Capture the cell that displays the provided text and extract its [x, y] central coordinate. 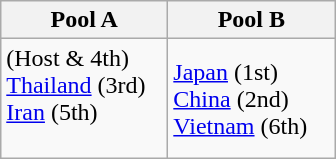
Pool B [252, 20]
(Host & 4th) Thailand (3rd) Iran (5th) [84, 98]
Japan (1st) China (2nd) Vietnam (6th) [252, 98]
Pool A [84, 20]
